Provide the [X, Y] coordinate of the cell's center where the given text is located.  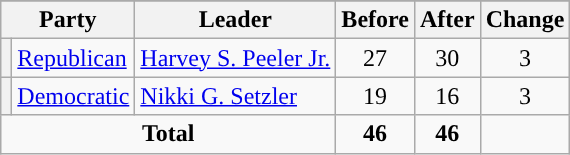
Party [68, 20]
27 [376, 58]
Nikki G. Setzler [236, 96]
19 [376, 96]
Harvey S. Peeler Jr. [236, 58]
Republican [74, 58]
16 [447, 96]
Democratic [74, 96]
30 [447, 58]
Before [376, 20]
Change [525, 20]
After [447, 20]
Leader [236, 20]
Total [168, 134]
